From the cell containing the given text, extract its center point as (X, Y) coordinate. 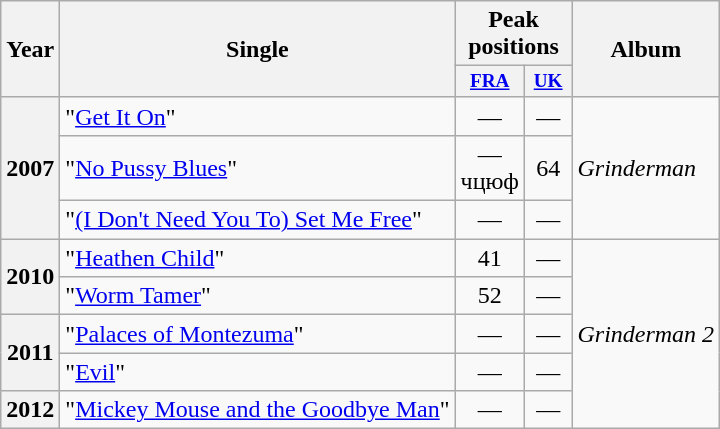
FRA (490, 82)
Grinderman (646, 168)
"Heathen Child" (258, 258)
Single (258, 50)
"No Pussy Blues" (258, 168)
"Evil" (258, 372)
41 (490, 258)
2007 (30, 168)
52 (490, 296)
2012 (30, 410)
2011 (30, 353)
"(I Don't Need You To) Set Me Free" (258, 220)
"Mickey Mouse and the Goodbye Man" (258, 410)
—чцюф (490, 168)
"Get It On" (258, 116)
"Palaces of Montezuma" (258, 334)
Peak positions (514, 34)
Year (30, 50)
Album (646, 50)
Grinderman 2 (646, 334)
64 (548, 168)
2010 (30, 277)
UK (548, 82)
"Worm Tamer" (258, 296)
